Search for the cell housing the specified text and yield its [X, Y] center coordinate. 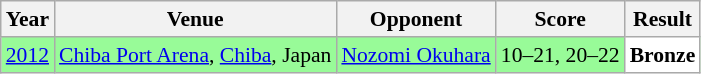
2012 [28, 55]
Opponent [416, 19]
Score [560, 19]
Chiba Port Arena, Chiba, Japan [195, 55]
Bronze [663, 55]
Year [28, 19]
Venue [195, 19]
10–21, 20–22 [560, 55]
Nozomi Okuhara [416, 55]
Result [663, 19]
